Output the [x, y] coordinate of the center of the cell containing the given text.  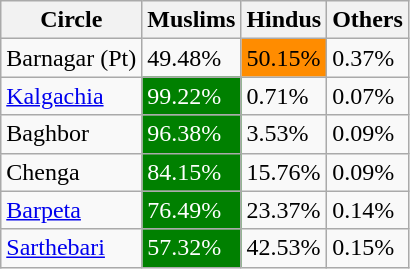
0.15% [368, 248]
0.14% [368, 210]
0.07% [368, 96]
Baghbor [72, 134]
0.37% [368, 58]
Barnagar (Pt) [72, 58]
23.37% [284, 210]
57.32% [192, 248]
Muslims [192, 20]
49.48% [192, 58]
50.15% [284, 58]
Circle [72, 20]
3.53% [284, 134]
42.53% [284, 248]
Chenga [72, 172]
Hindus [284, 20]
Barpeta [72, 210]
99.22% [192, 96]
15.76% [284, 172]
Others [368, 20]
Sarthebari [72, 248]
Kalgachia [72, 96]
96.38% [192, 134]
76.49% [192, 210]
84.15% [192, 172]
0.71% [284, 96]
